Scan for the cell matching the given text and deliver its [x, y] coordinate at center. 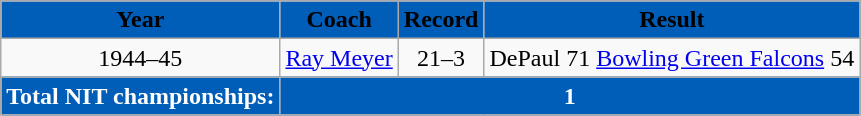
Total NIT championships: [140, 96]
DePaul 71 Bowling Green Falcons 54 [672, 58]
21–3 [441, 58]
Ray Meyer [339, 58]
1944–45 [140, 58]
Year [140, 20]
1 [570, 96]
Record [441, 20]
Coach [339, 20]
Result [672, 20]
